For the text-containing cell, return its midpoint in [X, Y] coordinate format. 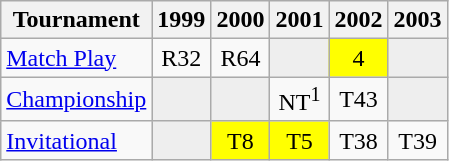
Tournament [76, 20]
2003 [418, 20]
Championship [76, 100]
NT1 [300, 100]
R32 [182, 58]
2002 [358, 20]
T5 [300, 140]
T8 [240, 140]
R64 [240, 58]
Invitational [76, 140]
2001 [300, 20]
T43 [358, 100]
1999 [182, 20]
4 [358, 58]
Match Play [76, 58]
2000 [240, 20]
T38 [358, 140]
T39 [418, 140]
